Extract the [X, Y] coordinate from the center of the cell holding the provided text.  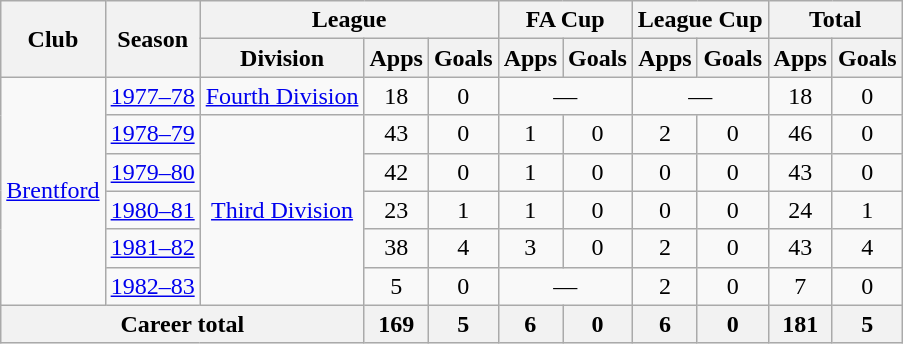
1978–79 [152, 134]
Fourth Division [282, 96]
1980–81 [152, 210]
League Cup [700, 20]
169 [396, 324]
1982–83 [152, 286]
League [349, 20]
Total [835, 20]
7 [800, 286]
1979–80 [152, 172]
1977–78 [152, 96]
Brentford [53, 191]
3 [530, 248]
Club [53, 39]
42 [396, 172]
23 [396, 210]
Season [152, 39]
Career total [182, 324]
46 [800, 134]
1981–82 [152, 248]
FA Cup [565, 20]
24 [800, 210]
Division [282, 58]
38 [396, 248]
Third Division [282, 210]
181 [800, 324]
